Capture the cell that displays the provided text and extract its [X, Y] central coordinate. 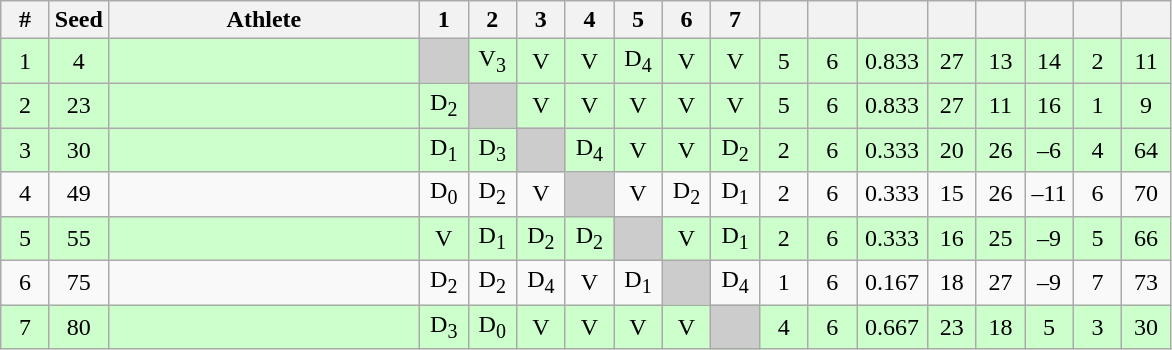
66 [1146, 238]
V3 [492, 61]
–6 [1050, 150]
55 [78, 238]
14 [1050, 61]
9 [1146, 105]
73 [1146, 283]
0.667 [892, 327]
Athlete [264, 20]
49 [78, 194]
70 [1146, 194]
0.167 [892, 283]
Seed [78, 20]
25 [1000, 238]
# [26, 20]
20 [952, 150]
64 [1146, 150]
80 [78, 327]
75 [78, 283]
13 [1000, 61]
–11 [1050, 194]
15 [952, 194]
